Find where the given text appears and provide that cell's center as (X, Y) coordinate. 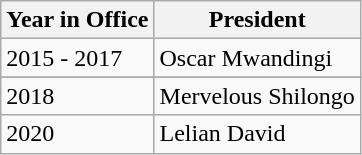
Year in Office (78, 20)
Mervelous Shilongo (257, 96)
2020 (78, 134)
Lelian David (257, 134)
2015 - 2017 (78, 58)
President (257, 20)
Oscar Mwandingi (257, 58)
2018 (78, 96)
